Output the [X, Y] coordinate of the center of the cell containing the given text.  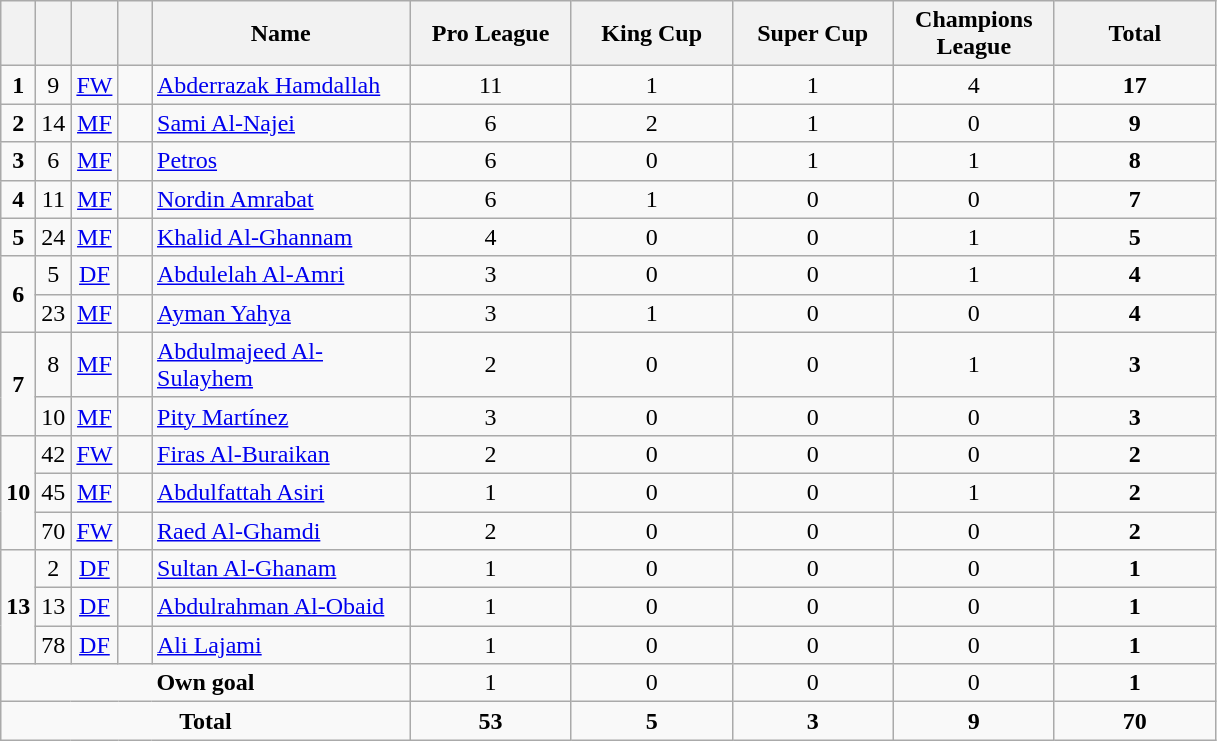
Champions League [974, 34]
23 [54, 313]
Abdulelah Al-Amri [282, 275]
Own goal [206, 683]
Pity Martínez [282, 416]
Sultan Al-Ghanam [282, 569]
Nordin Amrabat [282, 199]
Khalid Al-Ghannam [282, 237]
Raed Al-Ghamdi [282, 531]
Ali Lajami [282, 645]
Ayman Yahya [282, 313]
Petros [282, 161]
24 [54, 237]
Abderrazak Hamdallah [282, 85]
Pro League [490, 34]
King Cup [652, 34]
42 [54, 454]
14 [54, 123]
Abdulmajeed Al-Sulayhem [282, 364]
Abdulrahman Al-Obaid [282, 607]
Firas Al-Buraikan [282, 454]
53 [490, 721]
17 [1134, 85]
45 [54, 492]
Sami Al-Najei [282, 123]
Super Cup [812, 34]
78 [54, 645]
Name [282, 34]
Abdulfattah Asiri [282, 492]
